Search for the cell housing the specified text and yield its (x, y) center coordinate. 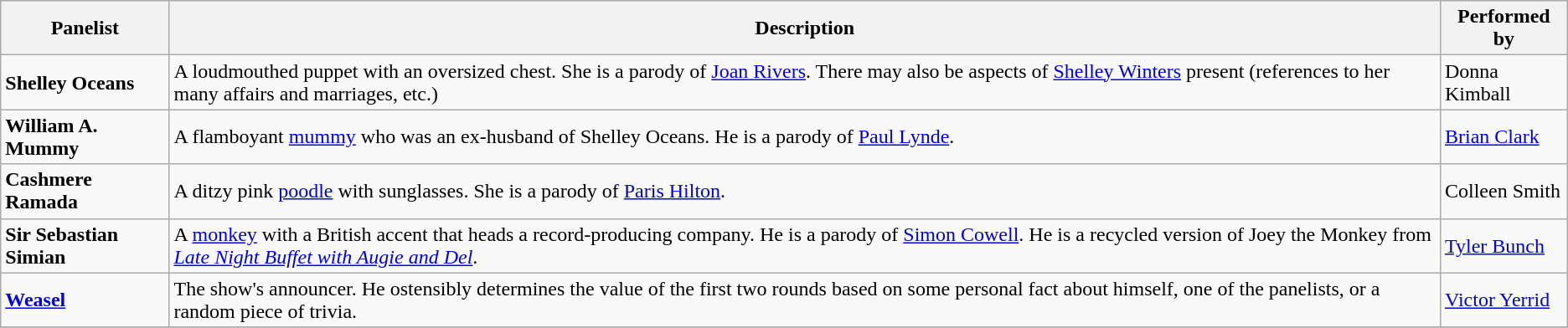
Description (805, 28)
Panelist (85, 28)
A flamboyant mummy who was an ex-husband of Shelley Oceans. He is a parody of Paul Lynde. (805, 137)
Victor Yerrid (1504, 300)
Colleen Smith (1504, 191)
Donna Kimball (1504, 82)
Shelley Oceans (85, 82)
Tyler Bunch (1504, 246)
William A. Mummy (85, 137)
A ditzy pink poodle with sunglasses. She is a parody of Paris Hilton. (805, 191)
Brian Clark (1504, 137)
Sir Sebastian Simian (85, 246)
Weasel (85, 300)
Cashmere Ramada (85, 191)
Performed by (1504, 28)
